Output the [x, y] coordinate of the center of the cell containing the given text.  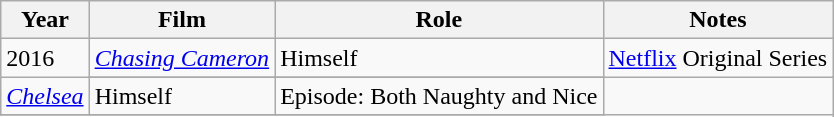
Episode: Both Naughty and Nice [439, 96]
Netflix Original Series [718, 58]
Role [439, 20]
Film [182, 20]
2016 [45, 58]
Chelsea [45, 96]
Chasing Cameron [182, 58]
Year [45, 20]
Notes [718, 20]
